Return the (X, Y) coordinate for the center point of the cell that contains the specified text.  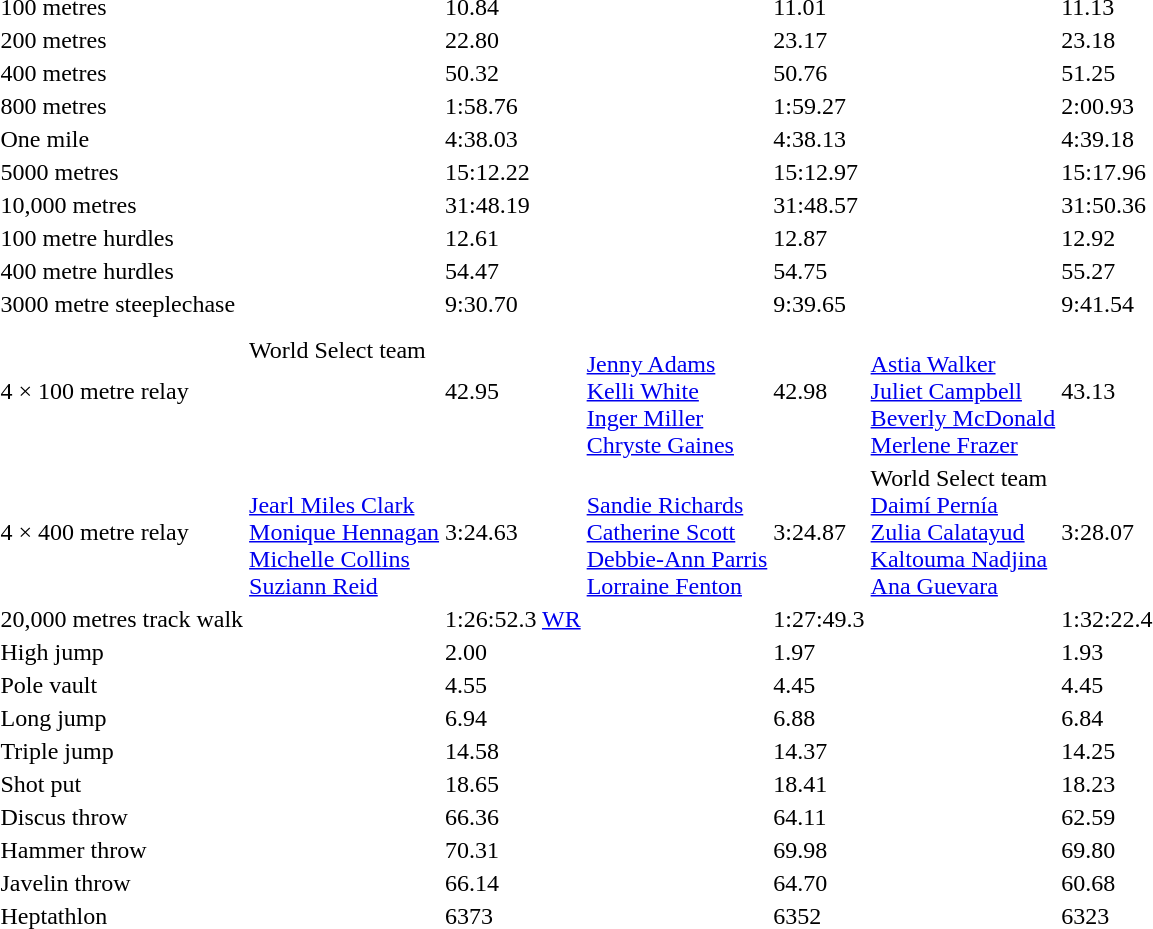
4.55 (514, 685)
18.65 (514, 784)
2.00 (514, 652)
9:39.65 (819, 304)
1:59.27 (819, 106)
9:30.70 (514, 304)
Jenny AdamsKelli WhiteInger MillerChryste Gaines (677, 391)
23.17 (819, 40)
54.75 (819, 271)
6.94 (514, 718)
12.61 (514, 238)
1:26:52.3 WR (514, 619)
66.36 (514, 817)
66.14 (514, 883)
70.31 (514, 850)
22.80 (514, 40)
15:12.97 (819, 172)
42.98 (819, 391)
50.76 (819, 73)
3:24.87 (819, 532)
42.95 (514, 391)
1:27:49.3 (819, 619)
15:12.22 (514, 172)
Jearl Miles ClarkMonique HennaganMichelle CollinsSuziann Reid (344, 532)
31:48.57 (819, 205)
31:48.19 (514, 205)
4:38.03 (514, 139)
Sandie RichardsCatherine ScottDebbie-Ann ParrisLorraine Fenton (677, 532)
World Select teamDaimí PerníaZulia CalatayudKaltouma NadjinaAna Guevara (963, 532)
Astia WalkerJuliet CampbellBeverly McDonaldMerlene Frazer (963, 391)
18.41 (819, 784)
4:38.13 (819, 139)
4.45 (819, 685)
69.98 (819, 850)
14.58 (514, 751)
1:58.76 (514, 106)
1.97 (819, 652)
12.87 (819, 238)
64.70 (819, 883)
3:24.63 (514, 532)
50.32 (514, 73)
World Select team (344, 391)
64.11 (819, 817)
6.88 (819, 718)
14.37 (819, 751)
54.47 (514, 271)
